Search for the cell housing the specified text and yield its (x, y) center coordinate. 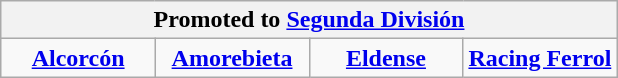
Eldense (386, 58)
Alcorcón (78, 58)
Racing Ferrol (540, 58)
Promoted to Segunda División (309, 20)
Amorebieta (232, 58)
